Pinpoint the cell where the given text exists, returning its [X, Y] midpoint coordinate. 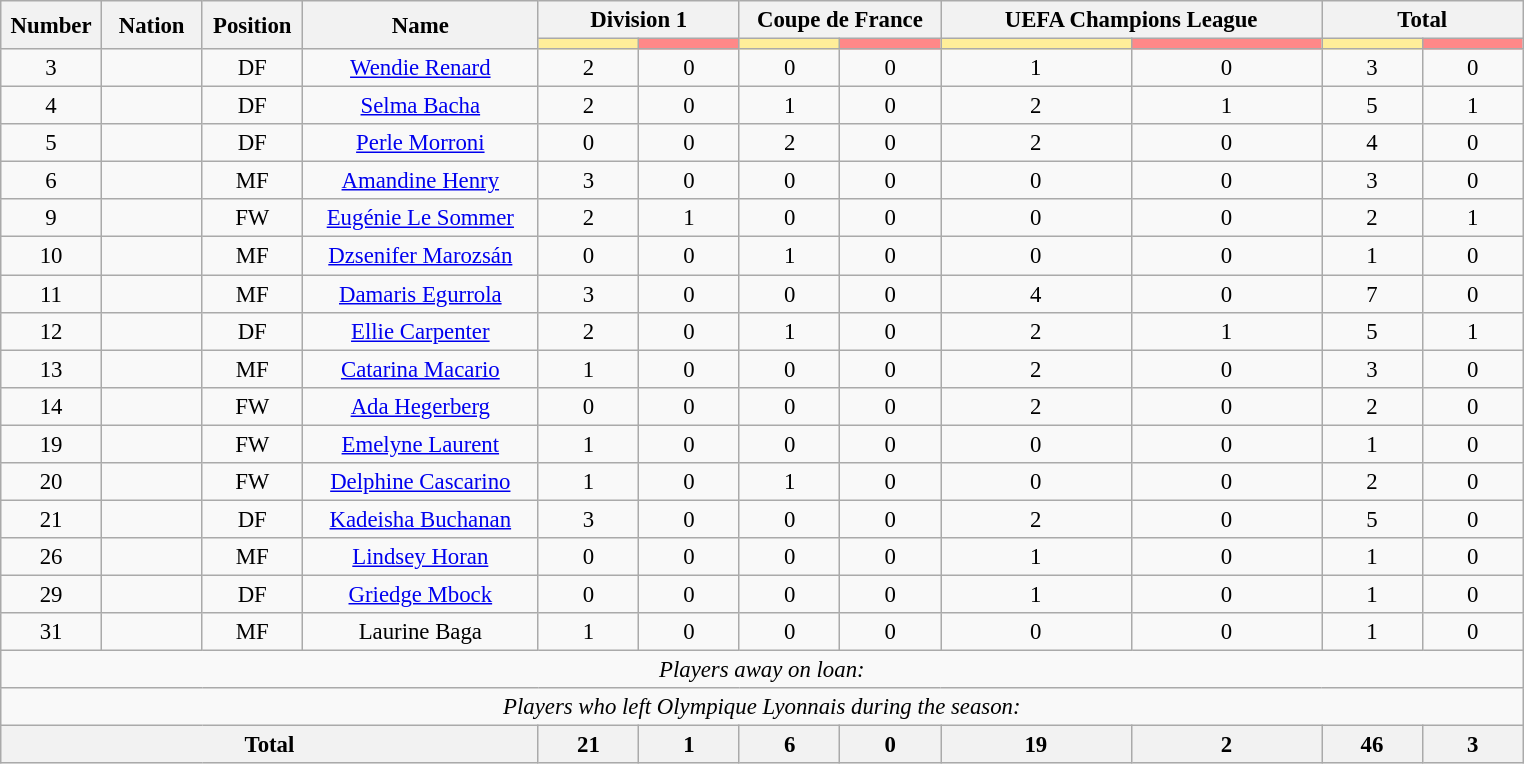
Coupe de France [840, 20]
13 [52, 369]
Eugénie Le Sommer [421, 219]
20 [52, 482]
Number [52, 25]
Amandine Henry [421, 181]
Players who left Olympique Lyonnais during the season: [762, 707]
Griedge Mbock [421, 594]
26 [52, 557]
Nation [152, 25]
Division 1 [638, 20]
12 [52, 331]
31 [52, 632]
Kadeisha Buchanan [421, 519]
Lindsey Horan [421, 557]
Laurine Baga [421, 632]
Damaris Egurrola [421, 294]
Position [252, 25]
Selma Bacha [421, 106]
7 [1372, 294]
9 [52, 219]
14 [52, 406]
Players away on loan: [762, 670]
Ada Hegerberg [421, 406]
Ellie Carpenter [421, 331]
46 [1372, 745]
29 [52, 594]
10 [52, 256]
Catarina Macario [421, 369]
11 [52, 294]
Dzsenifer Marozsán [421, 256]
Wendie Renard [421, 68]
UEFA Champions League [1130, 20]
Delphine Cascarino [421, 482]
Name [421, 25]
Emelyne Laurent [421, 444]
Perle Morroni [421, 143]
